Capture the cell that displays the provided text and extract its [X, Y] central coordinate. 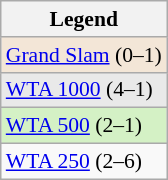
Grand Slam (0–1) [84, 55]
WTA 500 (2–1) [84, 126]
WTA 1000 (4–1) [84, 90]
Legend [84, 19]
WTA 250 (2–6) [84, 162]
